Detect which cell encompasses the target text, then output its [X, Y] center coordinate. 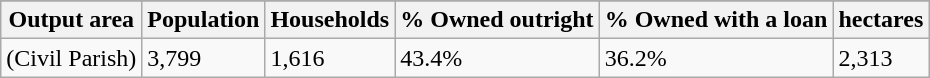
43.4% [497, 58]
1,616 [330, 58]
Households [330, 20]
36.2% [716, 58]
hectares [881, 20]
Population [204, 20]
(Civil Parish) [72, 58]
3,799 [204, 58]
Output area [72, 20]
% Owned outright [497, 20]
2,313 [881, 58]
% Owned with a loan [716, 20]
